Pinpoint the cell where the given text exists, returning its [X, Y] midpoint coordinate. 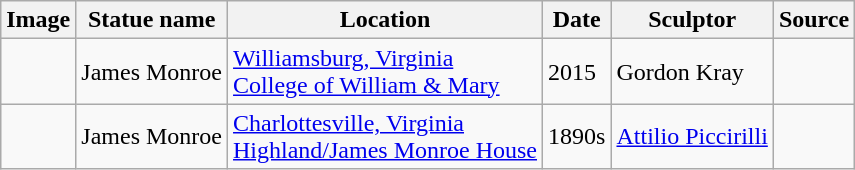
Image [38, 20]
Date [577, 20]
Statue name [152, 20]
1890s [577, 136]
2015 [577, 72]
Gordon Kray [692, 72]
Sculptor [692, 20]
Source [814, 20]
Williamsburg, VirginiaCollege of William & Mary [386, 72]
Location [386, 20]
Attilio Piccirilli [692, 136]
Charlottesville, VirginiaHighland/James Monroe House [386, 136]
